Pinpoint the cell where the given text exists, returning its (x, y) midpoint coordinate. 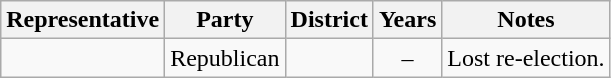
Party (225, 20)
– (407, 58)
District (329, 20)
Years (407, 20)
Lost re-election. (526, 58)
Republican (225, 58)
Notes (526, 20)
Representative (83, 20)
